From the cell containing the given text, extract its center point as [X, Y] coordinate. 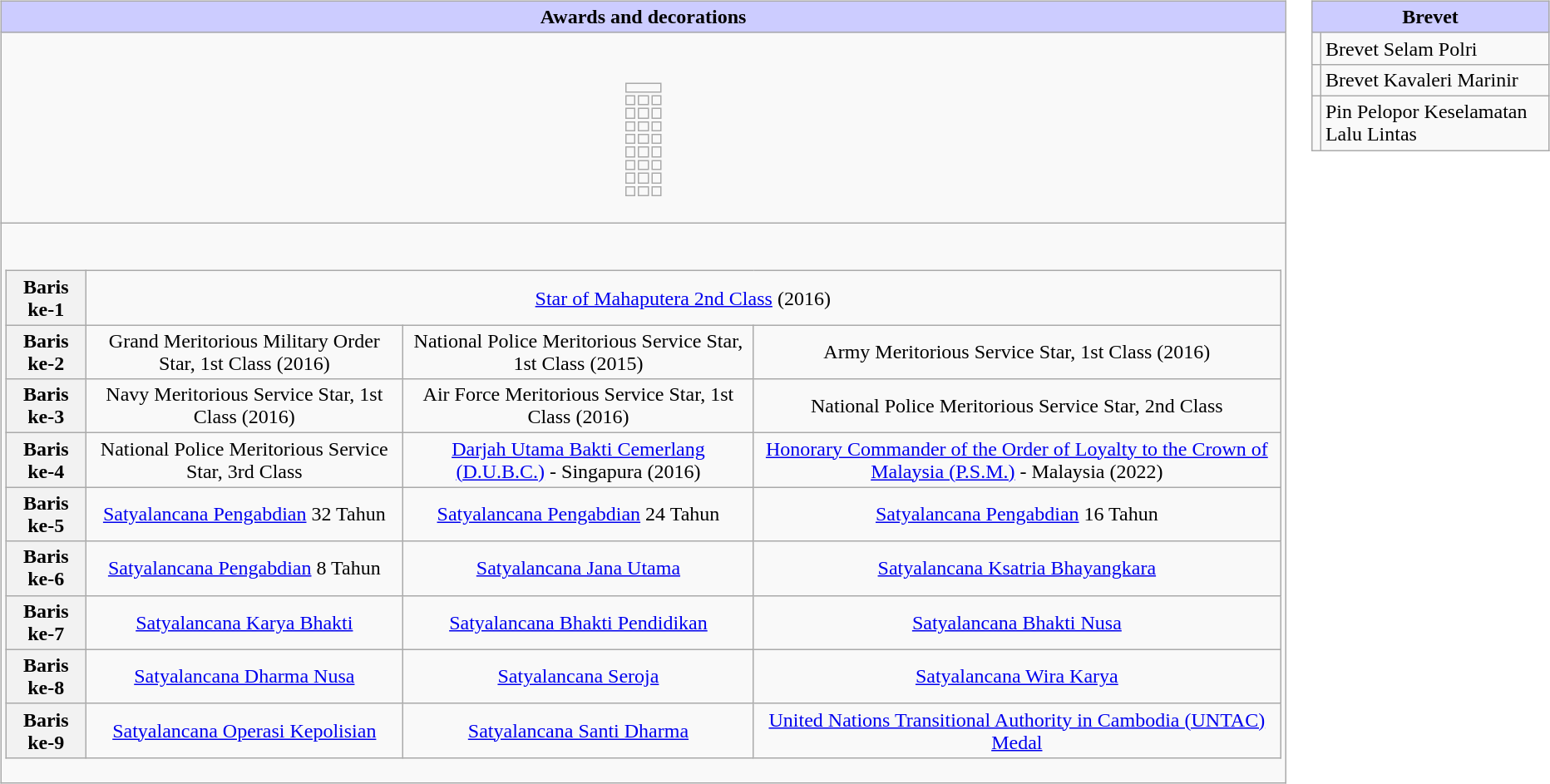
United Nations Transitional Authority in Cambodia (UNTAC) Medal [1016, 730]
Brevet [1430, 17]
Army Meritorious Service Star, 1st Class (2016) [1016, 353]
Grand Meritorious Military Order Star, 1st Class (2016) [244, 353]
Baris ke-9 [47, 730]
Baris ke-7 [47, 622]
Satyalancana Operasi Kepolisian [244, 730]
Satyalancana Pengabdian 32 Tahun [244, 514]
Honorary Commander of the Order of Loyalty to the Crown of Malaysia (P.S.M.) - Malaysia (2022) [1016, 461]
Satyalancana Wira Karya [1016, 677]
Brevet Selam Polri [1434, 48]
Navy Meritorious Service Star, 1st Class (2016) [244, 406]
Satyalancana Pengabdian 8 Tahun [244, 569]
Satyalancana Pengabdian 24 Tahun [579, 514]
Pin Pelopor Keselamatan Lalu Lintas [1434, 123]
Air Force Meritorious Service Star, 1st Class (2016) [579, 406]
Baris ke-2 [47, 353]
Satyalancana Karya Bhakti [244, 622]
Darjah Utama Bakti Cemerlang (D.U.B.C.) - Singapura (2016) [579, 461]
National Police Meritorious Service Star, 3rd Class [244, 461]
Satyalancana Jana Utama [579, 569]
Baris ke-6 [47, 569]
National Police Meritorious Service Star, 1st Class (2015) [579, 353]
Satyalancana Ksatria Bhayangkara [1016, 569]
Baris ke-4 [47, 461]
Baris ke-8 [47, 677]
Brevet Kavaleri Marinir [1434, 80]
Baris ke-1 [47, 298]
Satyalancana Pengabdian 16 Tahun [1016, 514]
Satyalancana Dharma Nusa [244, 677]
Star of Mahaputera 2nd Class (2016) [684, 298]
Baris ke-5 [47, 514]
National Police Meritorious Service Star, 2nd Class [1016, 406]
Satyalancana Seroja [579, 677]
Awards and decorations [644, 17]
Baris ke-3 [47, 406]
Satyalancana Santi Dharma [579, 730]
Satyalancana Bhakti Pendidikan [579, 622]
Satyalancana Bhakti Nusa [1016, 622]
